For the text-containing cell, return its midpoint in (X, Y) coordinate format. 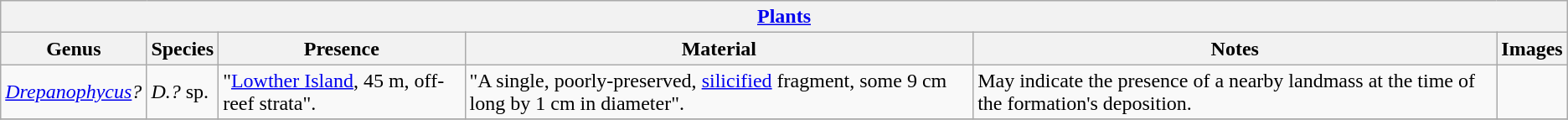
D.? sp. (183, 92)
Presence (342, 49)
May indicate the presence of a nearby landmass at the time of the formation's deposition. (1235, 92)
Notes (1235, 49)
"Lowther Island, 45 m, off-reef strata". (342, 92)
Plants (784, 17)
"A single, poorly-preserved, silicified fragment, some 9 cm long by 1 cm in diameter". (719, 92)
Drepanophycus? (74, 92)
Images (1532, 49)
Species (183, 49)
Material (719, 49)
Genus (74, 49)
